Scan for the cell matching the given text and deliver its [x, y] coordinate at center. 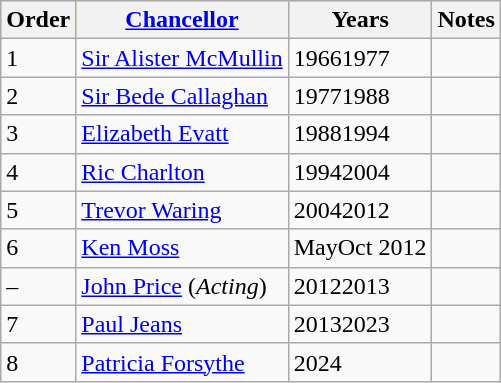
8 [38, 362]
Years [360, 20]
5 [38, 210]
2024 [360, 362]
6 [38, 248]
Sir Alister McMullin [182, 58]
19942004 [360, 172]
20042012 [360, 210]
Order [38, 20]
4 [38, 172]
2 [38, 96]
Trevor Waring [182, 210]
19771988 [360, 96]
19661977 [360, 58]
Elizabeth Evatt [182, 134]
– [38, 286]
Notes [466, 20]
Patricia Forsythe [182, 362]
Ric Charlton [182, 172]
7 [38, 324]
Chancellor [182, 20]
MayOct 2012 [360, 248]
3 [38, 134]
20132023 [360, 324]
1 [38, 58]
Paul Jeans [182, 324]
19881994 [360, 134]
20122013 [360, 286]
Ken Moss [182, 248]
Sir Bede Callaghan [182, 96]
John Price (Acting) [182, 286]
